Capture the cell that displays the provided text and extract its (x, y) central coordinate. 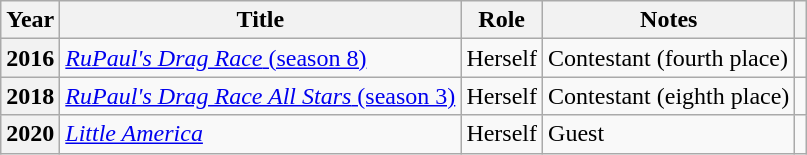
Guest (669, 134)
Title (260, 20)
2016 (30, 58)
Notes (669, 20)
Year (30, 20)
Contestant (eighth place) (669, 96)
Contestant (fourth place) (669, 58)
Role (502, 20)
RuPaul's Drag Race All Stars (season 3) (260, 96)
2020 (30, 134)
Little America (260, 134)
2018 (30, 96)
RuPaul's Drag Race (season 8) (260, 58)
